Determine the (x, y) coordinate at the center of the cell enclosing the given text.  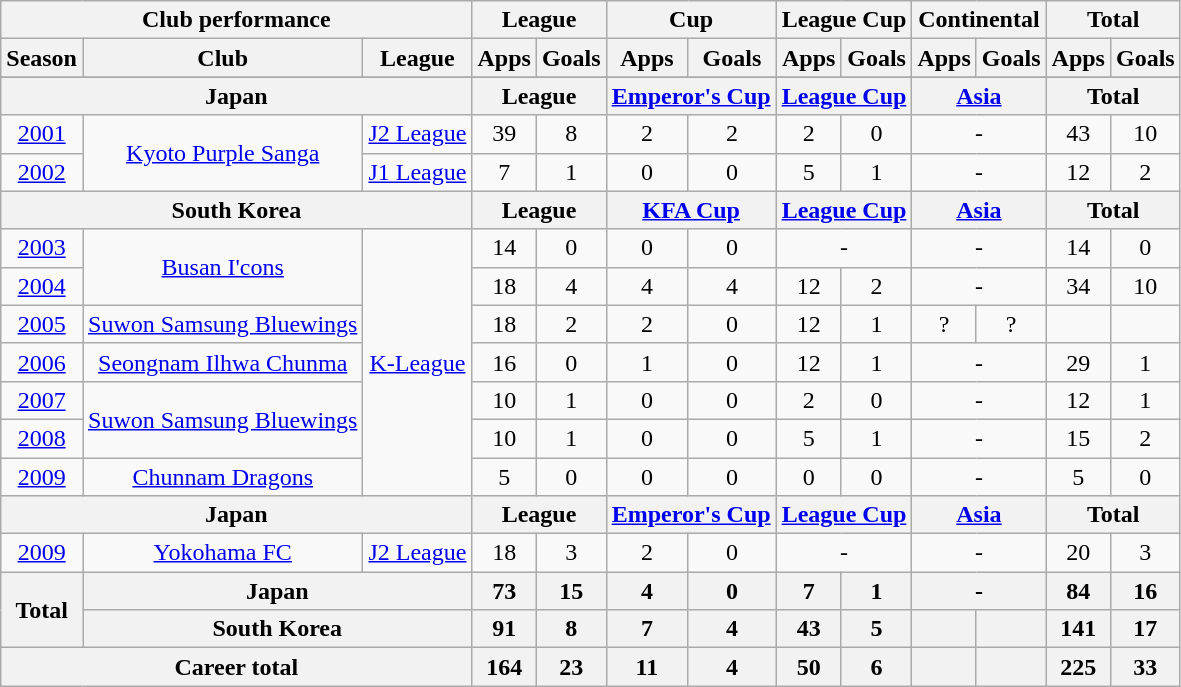
Kyoto Purple Sanga (222, 153)
225 (1078, 667)
84 (1078, 591)
141 (1078, 629)
17 (1145, 629)
Club (222, 58)
Yokohama FC (222, 553)
2006 (42, 362)
34 (1078, 286)
73 (504, 591)
Busan I'cons (222, 267)
Club performance (236, 20)
20 (1078, 553)
Career total (236, 667)
2004 (42, 286)
K-League (418, 362)
33 (1145, 667)
Chunnam Dragons (222, 477)
2002 (42, 172)
J1 League (418, 172)
KFA Cup (691, 210)
2007 (42, 400)
Cup (691, 20)
29 (1078, 362)
2003 (42, 248)
6 (876, 667)
91 (504, 629)
39 (504, 134)
2001 (42, 134)
2008 (42, 438)
Seongnam Ilhwa Chunma (222, 362)
Season (42, 58)
50 (808, 667)
23 (571, 667)
11 (647, 667)
Continental (979, 20)
164 (504, 667)
2005 (42, 324)
